Determine the [x, y] coordinate at the center of the cell enclosing the given text.  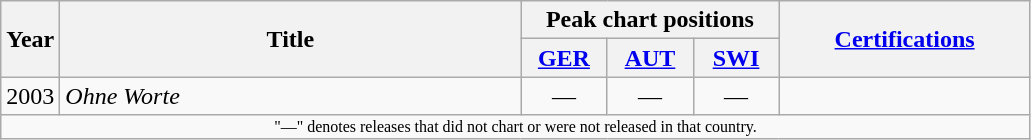
Peak chart positions [650, 20]
AUT [650, 58]
Year [30, 39]
GER [564, 58]
Ohne Worte [290, 96]
SWI [736, 58]
2003 [30, 96]
Certifications [904, 39]
"—" denotes releases that did not chart or were not released in that country. [516, 127]
Title [290, 39]
